Extract the [X, Y] coordinate from the center of the cell holding the provided text.  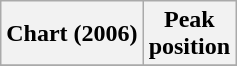
Chart (2006) [72, 34]
Peakposition [189, 34]
